Locate the cell with the specified text and output its (X, Y) center coordinate. 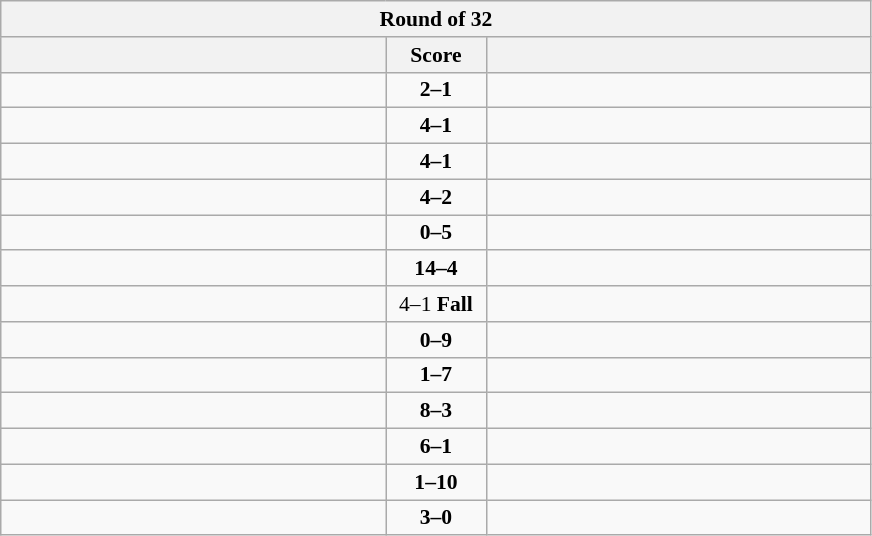
14–4 (436, 269)
Score (436, 55)
3–0 (436, 518)
Round of 32 (436, 19)
2–1 (436, 90)
0–9 (436, 340)
0–5 (436, 233)
6–1 (436, 447)
1–7 (436, 375)
4–2 (436, 197)
1–10 (436, 482)
4–1 Fall (436, 304)
8–3 (436, 411)
